Return the [x, y] coordinate for the center point of the cell that contains the specified text.  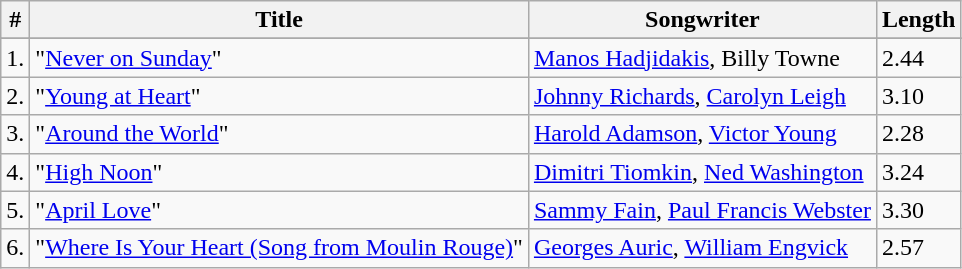
3.10 [918, 96]
Manos Hadjidakis, Billy Towne [702, 58]
6. [16, 248]
2.57 [918, 248]
Sammy Fain, Paul Francis Webster [702, 210]
2.28 [918, 134]
Georges Auric, William Engvick [702, 248]
3.24 [918, 172]
Songwriter [702, 20]
Johnny Richards, Carolyn Leigh [702, 96]
2. [16, 96]
"Around the World" [280, 134]
1. [16, 58]
"Never on Sunday" [280, 58]
"Young at Heart" [280, 96]
"April Love" [280, 210]
# [16, 20]
"Where Is Your Heart (Song from Moulin Rouge)" [280, 248]
2.44 [918, 58]
Title [280, 20]
Length [918, 20]
"High Noon" [280, 172]
Dimitri Tiomkin, Ned Washington [702, 172]
4. [16, 172]
Harold Adamson, Victor Young [702, 134]
5. [16, 210]
3.30 [918, 210]
3. [16, 134]
